Identify which cell holds the provided text, then report its [x, y] central coordinate. 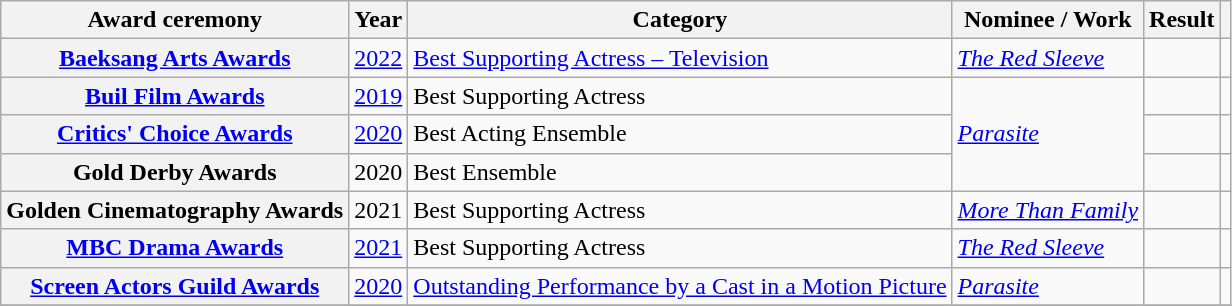
Nominee / Work [1048, 20]
Result [1182, 20]
Year [378, 20]
Outstanding Performance by a Cast in a Motion Picture [680, 286]
2022 [378, 58]
Best Ensemble [680, 172]
Award ceremony [175, 20]
Critics' Choice Awards [175, 134]
Category [680, 20]
Golden Cinematography Awards [175, 210]
Baeksang Arts Awards [175, 58]
2019 [378, 96]
Buil Film Awards [175, 96]
Best Acting Ensemble [680, 134]
MBC Drama Awards [175, 248]
Best Supporting Actress – Television [680, 58]
Gold Derby Awards [175, 172]
Screen Actors Guild Awards [175, 286]
More Than Family [1048, 210]
